Capture the cell that displays the provided text and extract its (x, y) central coordinate. 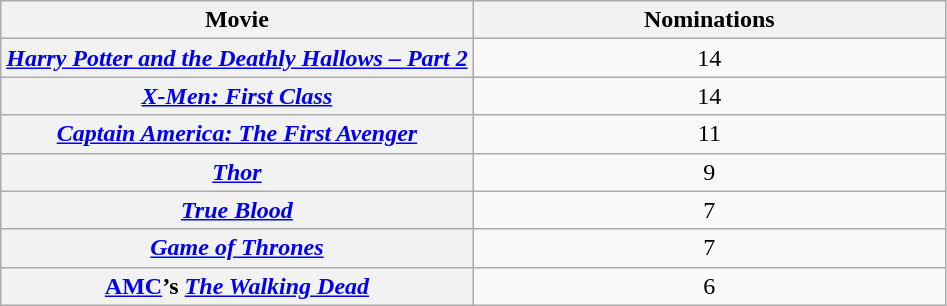
Harry Potter and the Deathly Hallows – Part 2 (237, 58)
6 (709, 286)
Game of Thrones (237, 248)
11 (709, 134)
Movie (237, 20)
Thor (237, 172)
Nominations (709, 20)
True Blood (237, 210)
9 (709, 172)
X-Men: First Class (237, 96)
AMC’s The Walking Dead (237, 286)
Captain America: The First Avenger (237, 134)
